Capture the cell that displays the provided text and extract its (x, y) central coordinate. 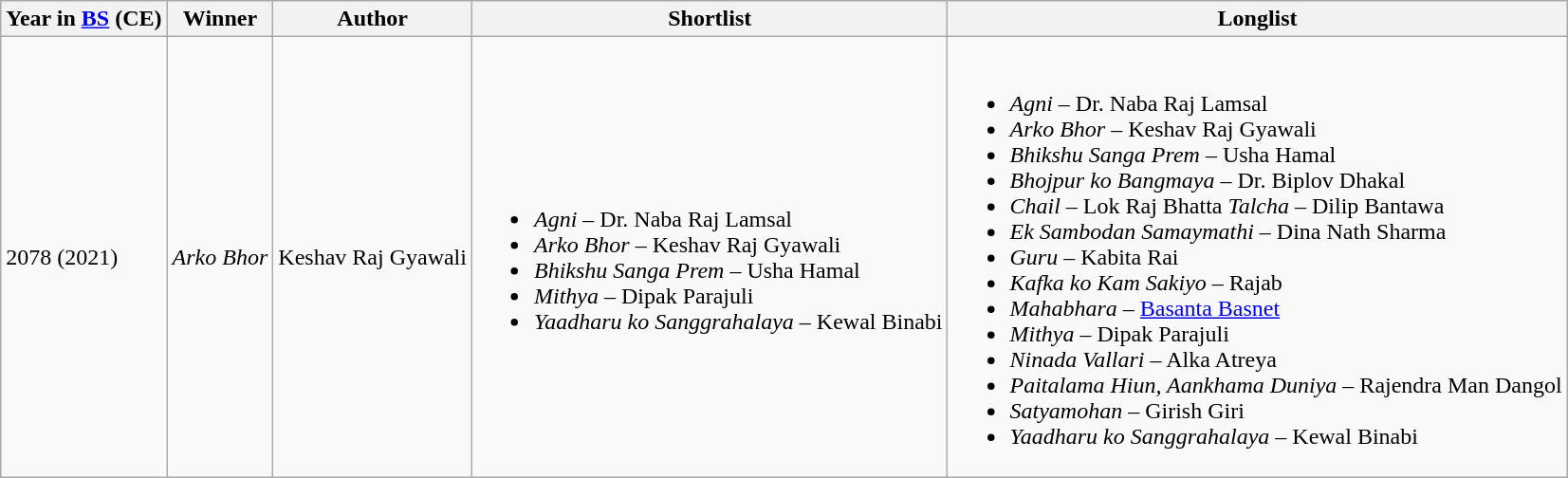
Arko Bhor (220, 257)
2078 (2021) (83, 257)
Longlist (1258, 19)
Keshav Raj Gyawali (373, 257)
Year in BS (CE) (83, 19)
Shortlist (710, 19)
Author (373, 19)
Winner (220, 19)
